Provide the [X, Y] coordinate of the cell's center where the given text is located.  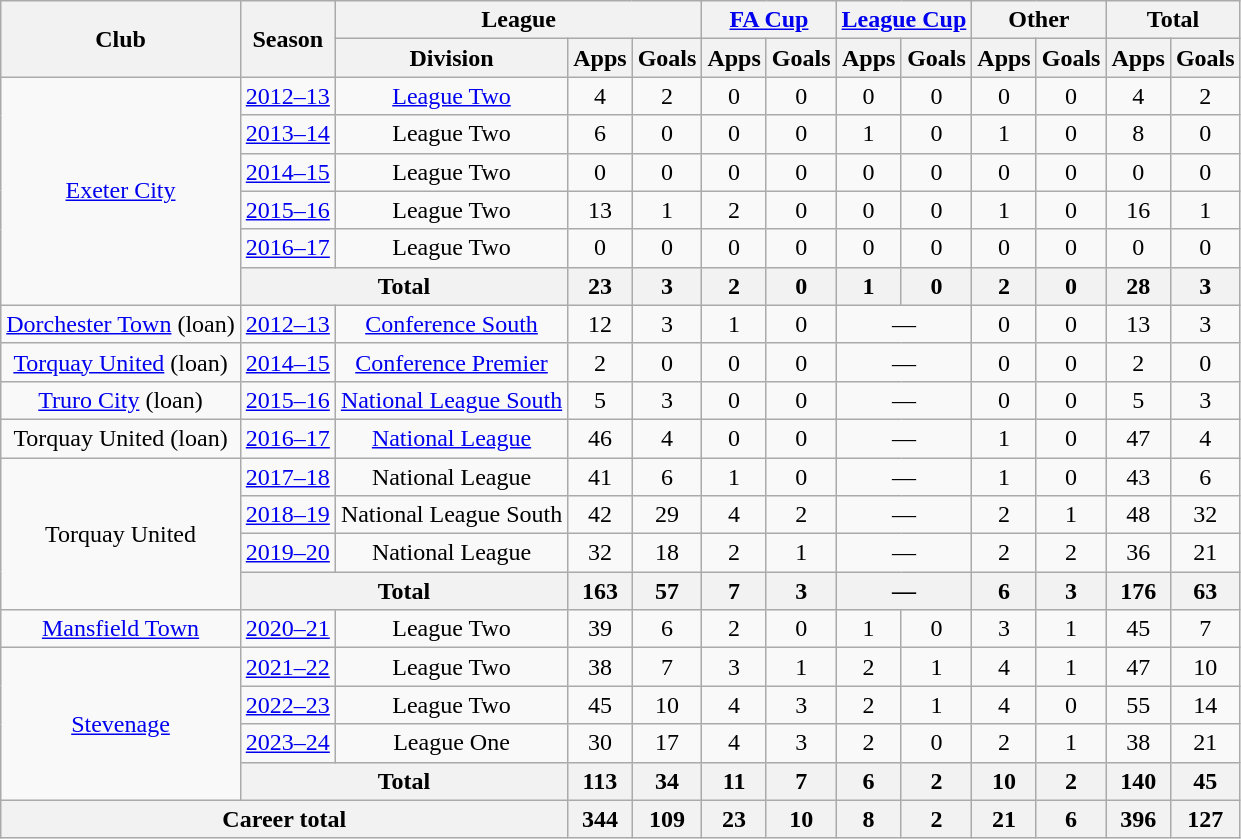
17 [667, 743]
18 [667, 553]
39 [600, 629]
2021–22 [288, 667]
57 [667, 591]
League Cup [904, 20]
2020–21 [288, 629]
Dorchester Town (loan) [121, 324]
36 [1138, 553]
Club [121, 39]
109 [667, 819]
29 [667, 515]
41 [600, 477]
42 [600, 515]
2018–19 [288, 515]
63 [1205, 591]
48 [1138, 515]
16 [1138, 210]
2023–24 [288, 743]
Exeter City [121, 191]
46 [600, 438]
344 [600, 819]
Career total [284, 819]
12 [600, 324]
Conference South [451, 324]
Season [288, 39]
Truro City (loan) [121, 400]
34 [667, 781]
127 [1205, 819]
League [518, 20]
Conference Premier [451, 362]
Division [451, 58]
14 [1205, 705]
League One [451, 743]
Other [1039, 20]
2019–20 [288, 553]
2013–14 [288, 134]
43 [1138, 477]
Stevenage [121, 724]
113 [600, 781]
11 [734, 781]
163 [600, 591]
28 [1138, 286]
2017–18 [288, 477]
396 [1138, 819]
140 [1138, 781]
Torquay United [121, 534]
176 [1138, 591]
55 [1138, 705]
Mansfield Town [121, 629]
FA Cup [769, 20]
2022–23 [288, 705]
30 [600, 743]
